Pinpoint the cell where the given text exists, returning its (X, Y) midpoint coordinate. 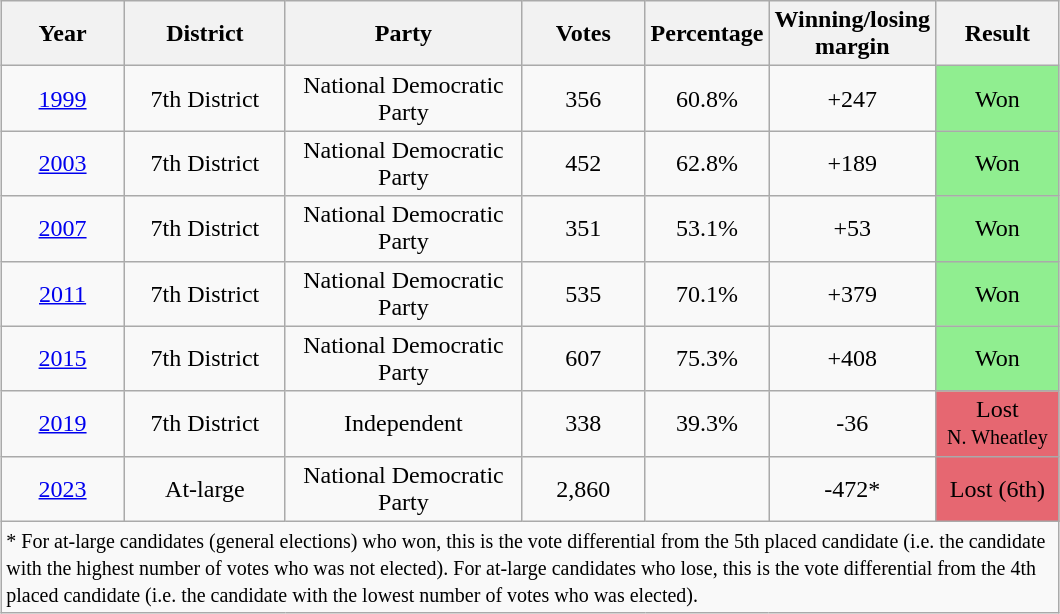
Winning/losing margin (852, 34)
Votes (583, 34)
Percentage (707, 34)
60.8% (707, 98)
+53 (852, 228)
+408 (852, 358)
2015 (63, 358)
75.3% (707, 358)
2011 (63, 294)
+247 (852, 98)
At-large (204, 488)
+379 (852, 294)
338 (583, 424)
607 (583, 358)
70.1% (707, 294)
Independent (403, 424)
Lost (6th) (998, 488)
1999 (63, 98)
2019 (63, 424)
Party (403, 34)
District (204, 34)
535 (583, 294)
351 (583, 228)
62.8% (707, 164)
2007 (63, 228)
53.1% (707, 228)
39.3% (707, 424)
452 (583, 164)
LostN. Wheatley (998, 424)
2003 (63, 164)
2,860 (583, 488)
-472* (852, 488)
Result (998, 34)
2023 (63, 488)
+189 (852, 164)
Year (63, 34)
-36 (852, 424)
356 (583, 98)
